Output the [X, Y] coordinate of the center of the cell containing the given text.  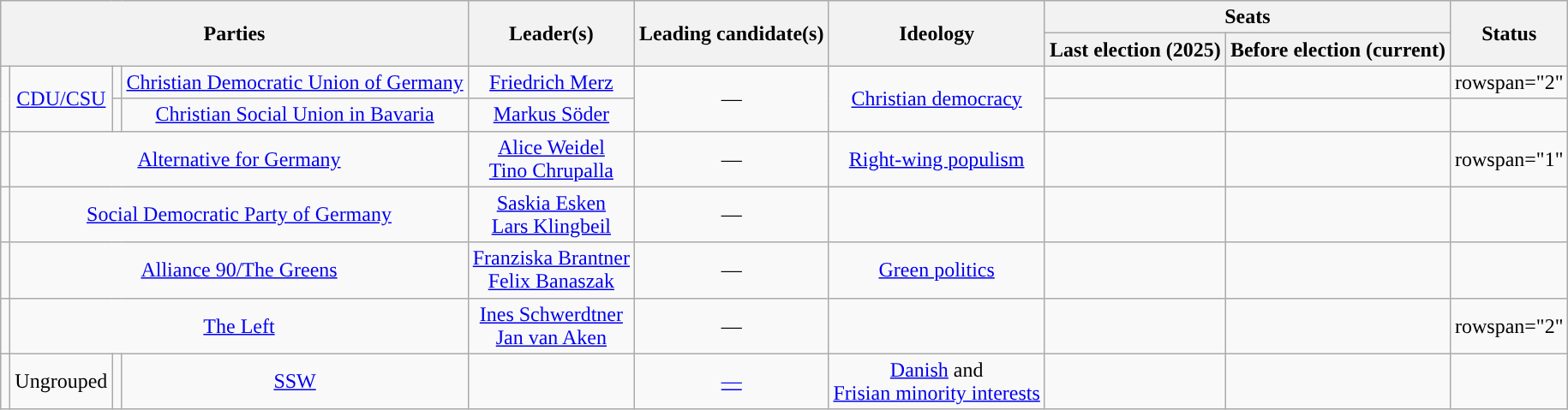
Seats [1248, 17]
Alliance 90/The Greens [239, 270]
Christian Democratic Union of Germany [295, 82]
Christian Social Union in Bavaria [295, 115]
Alice WeidelTino Chrupalla [551, 159]
Last election (2025) [1134, 50]
Ines SchwerdtnerJan van Aken [551, 325]
Parties [235, 33]
Ungrouped [62, 382]
Social Democratic Party of Germany [239, 214]
Leader(s) [551, 33]
The Left [239, 325]
Leading candidate(s) [732, 33]
Alternative for Germany [239, 159]
Franziska BrantnerFelix Banaszak [551, 270]
Saskia EskenLars Klingbeil [551, 214]
CDU/CSU [62, 98]
Green politics [937, 270]
Danish andFrisian minority interests [937, 382]
SSW [295, 382]
rowspan="1" [1509, 159]
Status [1509, 33]
Before election (current) [1338, 50]
Christian democracy [937, 98]
Friedrich Merz [551, 82]
Markus Söder [551, 115]
Ideology [937, 33]
Right-wing populism [937, 159]
